Output the [x, y] coordinate of the center of the cell containing the given text.  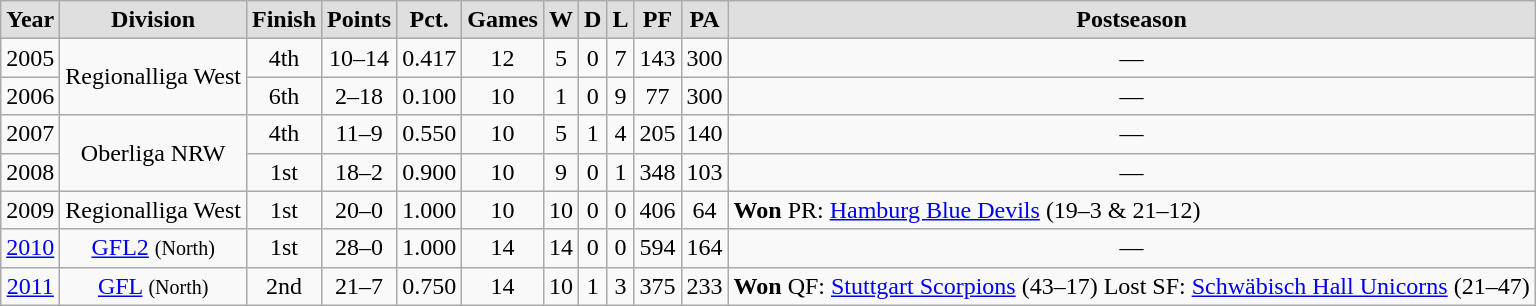
2006 [30, 96]
2008 [30, 172]
0.750 [430, 286]
0.550 [430, 134]
Games [503, 20]
2007 [30, 134]
594 [658, 248]
Pct. [430, 20]
PF [658, 20]
0.900 [430, 172]
21–7 [360, 286]
Year [30, 20]
10–14 [360, 58]
D [592, 20]
143 [658, 58]
11–9 [360, 134]
164 [704, 248]
0.417 [430, 58]
12 [503, 58]
Division [154, 20]
4 [620, 134]
233 [704, 286]
6th [284, 96]
205 [658, 134]
28–0 [360, 248]
406 [658, 210]
20–0 [360, 210]
L [620, 20]
Points [360, 20]
77 [658, 96]
18–2 [360, 172]
2nd [284, 286]
140 [704, 134]
Won PR: Hamburg Blue Devils (19–3 & 21–12) [1132, 210]
375 [658, 286]
2011 [30, 286]
PA [704, 20]
GFL (North) [154, 286]
2005 [30, 58]
7 [620, 58]
2–18 [360, 96]
0.100 [430, 96]
Won QF: Stuttgart Scorpions (43–17) Lost SF: Schwäbisch Hall Unicorns (21–47) [1132, 286]
103 [704, 172]
Oberliga NRW [154, 153]
64 [704, 210]
Postseason [1132, 20]
348 [658, 172]
2010 [30, 248]
2009 [30, 210]
W [560, 20]
3 [620, 286]
Finish [284, 20]
GFL2 (North) [154, 248]
